For the text-containing cell, return its midpoint in [X, Y] coordinate format. 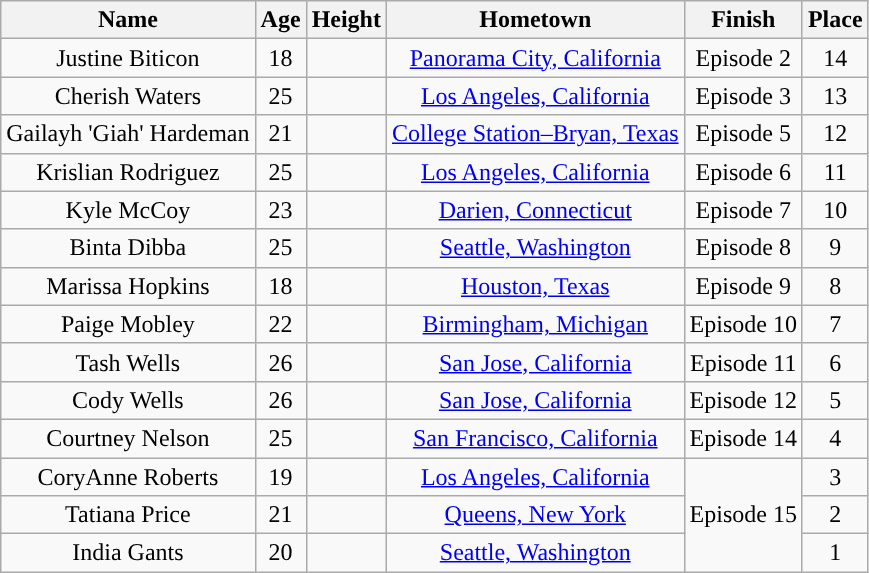
1 [835, 553]
Krislian Rodriguez [128, 172]
Episode 14 [743, 438]
11 [835, 172]
Episode 15 [743, 515]
2 [835, 515]
12 [835, 134]
Episode 5 [743, 134]
India Gants [128, 553]
23 [280, 210]
Episode 10 [743, 324]
Kyle McCoy [128, 210]
Episode 3 [743, 96]
22 [280, 324]
6 [835, 362]
Name [128, 20]
13 [835, 96]
Height [346, 20]
Cody Wells [128, 400]
College Station–Bryan, Texas [535, 134]
Gailayh 'Giah' Hardeman [128, 134]
Justine Biticon [128, 58]
Cherish Waters [128, 96]
San Francisco, California [535, 438]
Episode 11 [743, 362]
Episode 8 [743, 248]
9 [835, 248]
Birmingham, Michigan [535, 324]
Darien, Connecticut [535, 210]
Queens, New York [535, 515]
Episode 7 [743, 210]
Courtney Nelson [128, 438]
Episode 9 [743, 286]
Episode 2 [743, 58]
Age [280, 20]
Episode 12 [743, 400]
10 [835, 210]
Episode 6 [743, 172]
8 [835, 286]
14 [835, 58]
Tatiana Price [128, 515]
Panorama City, California [535, 58]
Houston, Texas [535, 286]
Hometown [535, 20]
Paige Mobley [128, 324]
5 [835, 400]
20 [280, 553]
3 [835, 477]
Marissa Hopkins [128, 286]
4 [835, 438]
19 [280, 477]
Place [835, 20]
Binta Dibba [128, 248]
Finish [743, 20]
CoryAnne Roberts [128, 477]
Tash Wells [128, 362]
7 [835, 324]
